Scan for the cell matching the given text and deliver its [X, Y] coordinate at center. 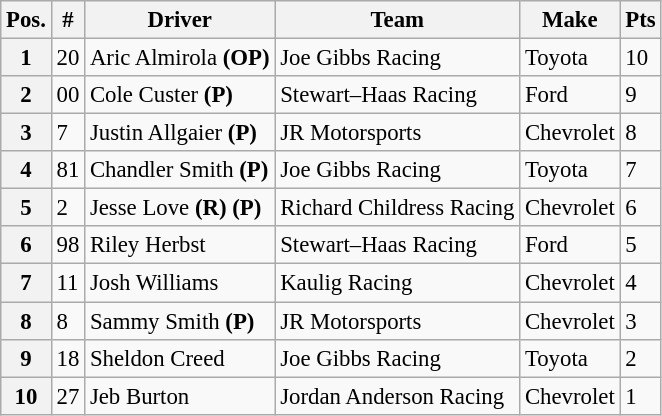
Kaulig Racing [398, 283]
81 [68, 170]
Josh Williams [180, 283]
Sammy Smith (P) [180, 321]
Aric Almirola (OP) [180, 58]
Pos. [26, 20]
Sheldon Creed [180, 358]
00 [68, 95]
Richard Childress Racing [398, 208]
Jeb Burton [180, 396]
Chandler Smith (P) [180, 170]
# [68, 20]
27 [68, 396]
Driver [180, 20]
20 [68, 58]
18 [68, 358]
11 [68, 283]
Pts [640, 20]
Cole Custer (P) [180, 95]
Jesse Love (R) (P) [180, 208]
Justin Allgaier (P) [180, 133]
Make [570, 20]
Jordan Anderson Racing [398, 396]
Riley Herbst [180, 245]
98 [68, 245]
Team [398, 20]
